For the text-containing cell, return its midpoint in [x, y] coordinate format. 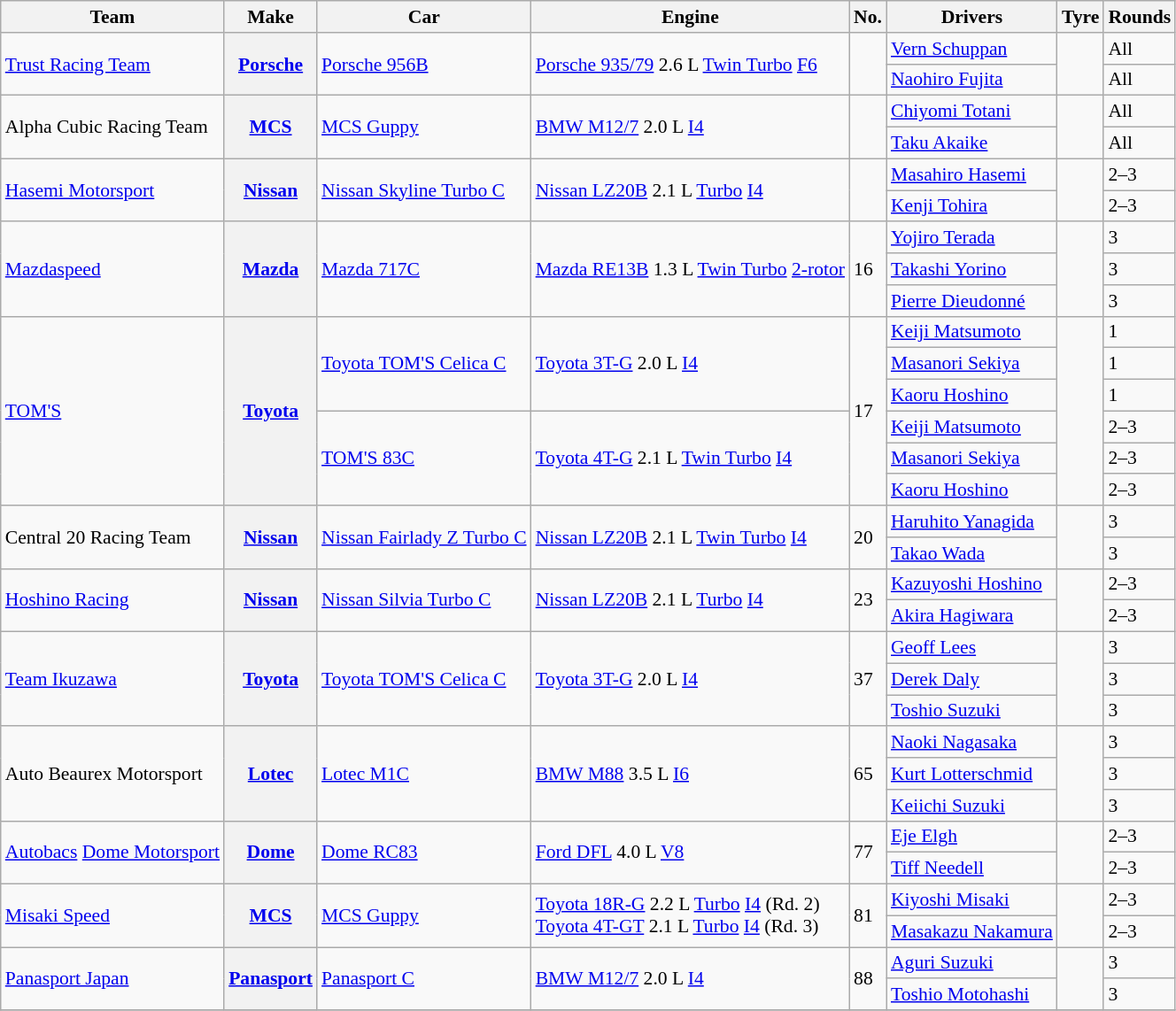
Make [271, 17]
77 [868, 852]
Kazuyoshi Hoshino [972, 584]
Naohiro Fujita [972, 80]
Auto Beaurex Motorsport [112, 774]
Panasport C [424, 979]
Takashi Yorino [972, 269]
Porsche 935/79 2.6 L Twin Turbo F6 [691, 64]
Yojiro Terada [972, 238]
Ford DFL 4.0 L V8 [691, 852]
Hasemi Motorsport [112, 189]
Haruhito Yanagida [972, 521]
81 [868, 915]
Tiff Needell [972, 868]
88 [868, 979]
Mazda 717C [424, 269]
Rounds [1139, 17]
Car [424, 17]
23 [868, 600]
Toshio Motohashi [972, 995]
Mazda [271, 269]
Mazda RE13B 1.3 L Twin Turbo 2-rotor [691, 269]
Lotec [271, 774]
Derek Daly [972, 679]
Keiichi Suzuki [972, 806]
Drivers [972, 17]
16 [868, 269]
Takao Wada [972, 553]
BMW M88 3.5 L I6 [691, 774]
Engine [691, 17]
TOM'S 83C [424, 459]
Nissan Fairlady Z Turbo C [424, 536]
Vern Schuppan [972, 49]
TOM'S [112, 411]
Naoki Nagasaka [972, 743]
Geoff Lees [972, 648]
Toyota 18R-G 2.2 L Turbo I4 (Rd. 2)Toyota 4T-GT 2.1 L Turbo I4 (Rd. 3) [691, 915]
Tyre [1080, 17]
17 [868, 411]
Toyota 4T-G 2.1 L Twin Turbo I4 [691, 459]
Central 20 Racing Team [112, 536]
Nissan LZ20B 2.1 L Twin Turbo I4 [691, 536]
Nissan Silvia Turbo C [424, 600]
Masakazu Nakamura [972, 931]
Kurt Lotterschmid [972, 774]
Kiyoshi Misaki [972, 900]
Akira Hagiwara [972, 616]
Mazdaspeed [112, 269]
Nissan Skyline Turbo C [424, 189]
Porsche [271, 64]
Dome [271, 852]
Porsche 956B [424, 64]
Eje Elgh [972, 837]
Taku Akaike [972, 143]
Toshio Suzuki [972, 711]
Panasport [271, 979]
Pierre Dieudonné [972, 301]
65 [868, 774]
Trust Racing Team [112, 64]
Team [112, 17]
Dome RC83 [424, 852]
Panasport Japan [112, 979]
Alpha Cubic Racing Team [112, 127]
No. [868, 17]
Lotec M1C [424, 774]
Masahiro Hasemi [972, 174]
37 [868, 680]
Chiyomi Totani [972, 112]
Misaki Speed [112, 915]
Autobacs Dome Motorsport [112, 852]
Kenji Tohira [972, 206]
Aguri Suzuki [972, 963]
Team Ikuzawa [112, 680]
20 [868, 536]
Hoshino Racing [112, 600]
